Extract the [X, Y] coordinate from the center of the cell holding the provided text.  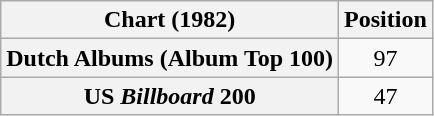
US Billboard 200 [170, 96]
47 [386, 96]
Position [386, 20]
Chart (1982) [170, 20]
97 [386, 58]
Dutch Albums (Album Top 100) [170, 58]
